Search for the cell housing the specified text and yield its [x, y] center coordinate. 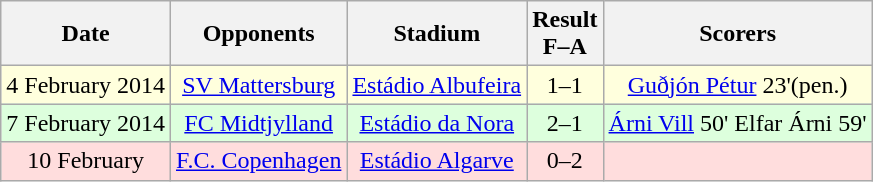
Estádio Albufeira [437, 85]
4 February 2014 [86, 85]
ResultF–A [565, 34]
Opponents [258, 34]
2–1 [565, 123]
10 February [86, 161]
1–1 [565, 85]
FC Midtjylland [258, 123]
Scorers [738, 34]
Estádio Algarve [437, 161]
Stadium [437, 34]
SV Mattersburg [258, 85]
F.C. Copenhagen [258, 161]
Estádio da Nora [437, 123]
7 February 2014 [86, 123]
Árni Vill 50' Elfar Árni 59' [738, 123]
Date [86, 34]
0–2 [565, 161]
Guðjón Pétur 23'(pen.) [738, 85]
